Capture the cell that displays the provided text and extract its [X, Y] central coordinate. 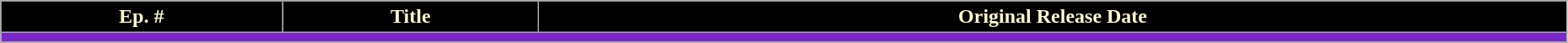
Original Release Date [1053, 17]
Ep. # [142, 17]
Title [411, 17]
